Pinpoint the cell where the given text exists, returning its [X, Y] midpoint coordinate. 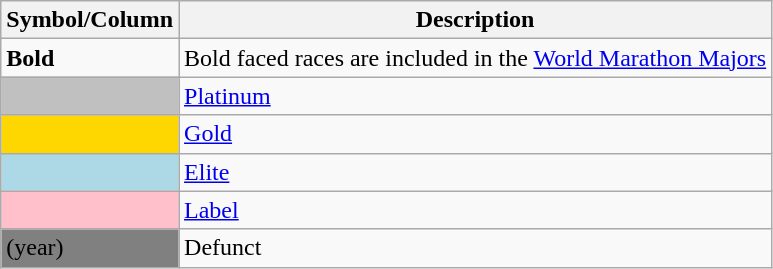
Label [476, 210]
Gold [476, 134]
Symbol/Column [90, 20]
Bold [90, 58]
Elite [476, 172]
Description [476, 20]
(year) [90, 248]
Platinum [476, 96]
Bold faced races are included in the World Marathon Majors [476, 58]
Defunct [476, 248]
